Output the (x, y) coordinate of the center of the cell containing the given text.  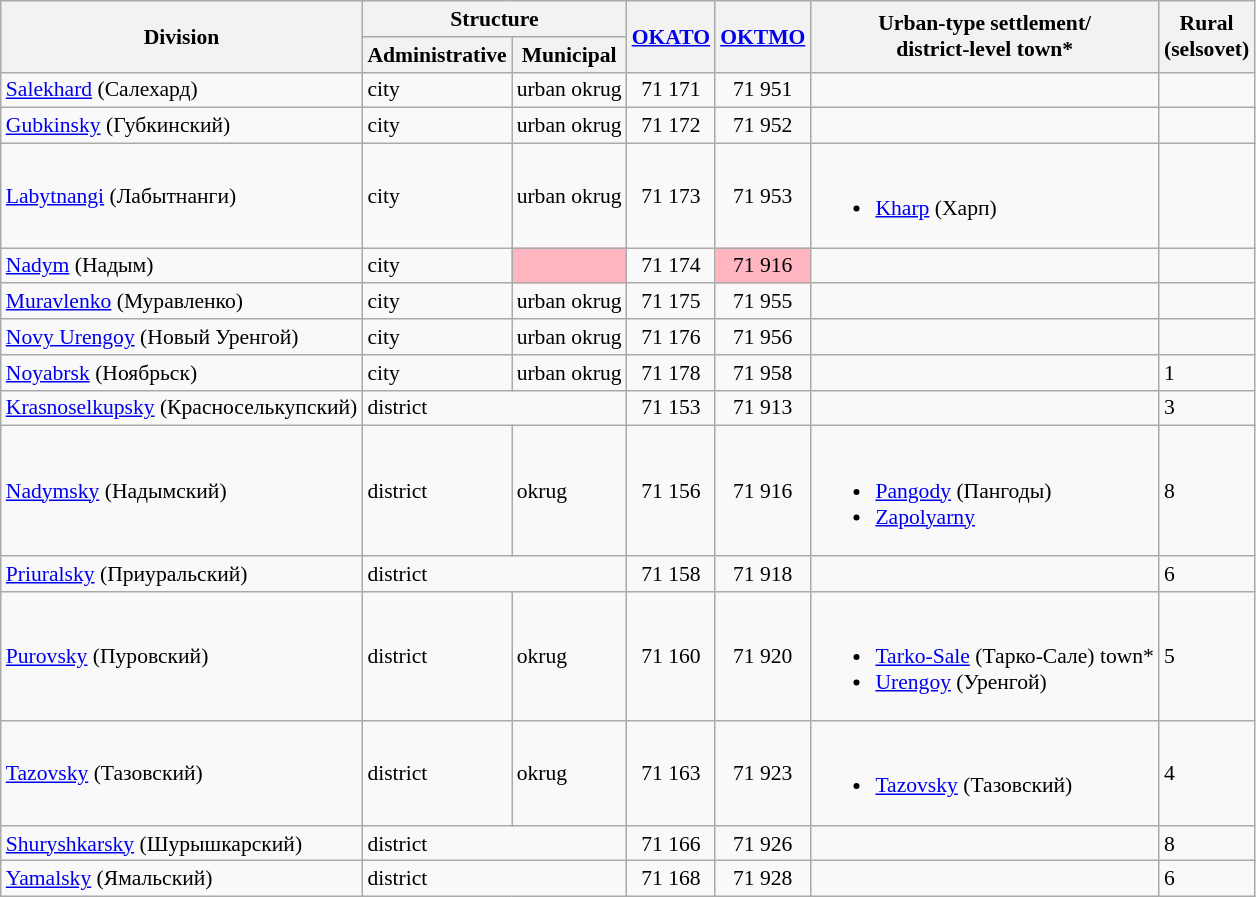
71 928 (762, 879)
Muravlenko (Муравленко) (182, 302)
OKTMO (762, 36)
71 174 (671, 266)
Yamalsky (Ямальский) (182, 879)
OKATO (671, 36)
71 163 (671, 773)
Nadymsky (Надымский) (182, 491)
1 (1206, 373)
Administrative (436, 55)
71 920 (762, 656)
Salekhard (Салехард) (182, 90)
71 951 (762, 90)
Nadym (Надым) (182, 266)
Division (182, 36)
71 955 (762, 302)
71 166 (671, 844)
Gubkinsky (Губкинский) (182, 126)
Krasnoselkupsky (Красноселькупский) (182, 408)
71 956 (762, 337)
71 158 (671, 574)
Rural(selsovet) (1206, 36)
Structure (494, 19)
71 168 (671, 879)
71 172 (671, 126)
Kharp (Харп) (984, 196)
Shuryshkarsky (Шурышкарский) (182, 844)
Priuralsky (Приуральский) (182, 574)
71 913 (762, 408)
71 958 (762, 373)
Pangody (Пангоды)Zapolyarny (984, 491)
Tarko-Sale (Тарко-Сале) town*Urengoy (Уренгой) (984, 656)
71 926 (762, 844)
71 918 (762, 574)
Labytnangi (Лабытнанги) (182, 196)
71 160 (671, 656)
Purovsky (Пуровский) (182, 656)
4 (1206, 773)
Novy Urengoy (Новый Уренгой) (182, 337)
71 923 (762, 773)
71 178 (671, 373)
Urban-type settlement/district-level town* (984, 36)
5 (1206, 656)
Noyabrsk (Ноябрьск) (182, 373)
71 171 (671, 90)
71 176 (671, 337)
Municipal (570, 55)
71 952 (762, 126)
71 153 (671, 408)
71 173 (671, 196)
3 (1206, 408)
71 953 (762, 196)
71 156 (671, 491)
71 175 (671, 302)
